Locate the cell with the specified text and output its [X, Y] center coordinate. 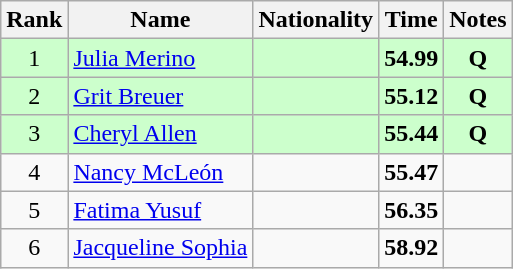
Notes [478, 20]
56.35 [412, 210]
1 [34, 58]
Grit Breuer [160, 96]
Name [160, 20]
Time [412, 20]
Nationality [316, 20]
Julia Merino [160, 58]
Nancy McLeón [160, 172]
4 [34, 172]
Rank [34, 20]
55.12 [412, 96]
Fatima Yusuf [160, 210]
6 [34, 248]
5 [34, 210]
Cheryl Allen [160, 134]
54.99 [412, 58]
3 [34, 134]
58.92 [412, 248]
55.44 [412, 134]
Jacqueline Sophia [160, 248]
55.47 [412, 172]
2 [34, 96]
